Return the [x, y] coordinate for the center point of the cell that contains the specified text.  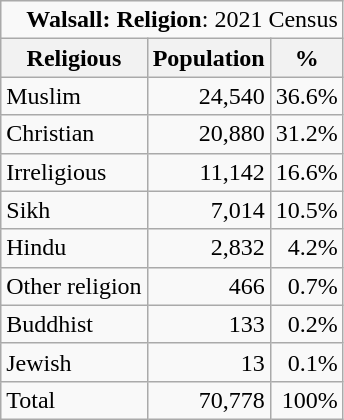
Jewish [74, 362]
Sikh [74, 210]
Christian [74, 134]
Walsall: Religion: 2021 Census [172, 20]
0.1% [306, 362]
Population [208, 58]
36.6% [306, 96]
100% [306, 400]
Other religion [74, 286]
2,832 [208, 248]
70,778 [208, 400]
10.5% [306, 210]
Total [74, 400]
11,142 [208, 172]
4.2% [306, 248]
24,540 [208, 96]
0.2% [306, 324]
466 [208, 286]
Irreligious [74, 172]
0.7% [306, 286]
31.2% [306, 134]
Muslim [74, 96]
133 [208, 324]
Buddhist [74, 324]
13 [208, 362]
Religious [74, 58]
20,880 [208, 134]
Hindu [74, 248]
16.6% [306, 172]
% [306, 58]
7,014 [208, 210]
